Return the [X, Y] coordinate for the center point of the cell that contains the specified text.  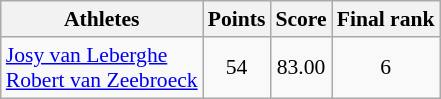
6 [386, 68]
Josy van LebergheRobert van Zeebroeck [102, 68]
Points [237, 19]
Final rank [386, 19]
83.00 [300, 68]
54 [237, 68]
Athletes [102, 19]
Score [300, 19]
